Find where the given text appears and provide that cell's center as (x, y) coordinate. 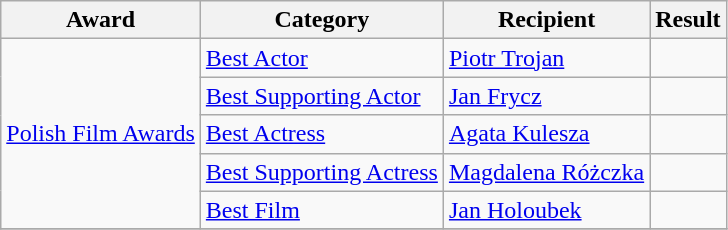
Best Actress (322, 134)
Jan Holoubek (546, 210)
Award (101, 20)
Magdalena Różczka (546, 172)
Agata Kulesza (546, 134)
Piotr Trojan (546, 58)
Best Supporting Actress (322, 172)
Best Film (322, 210)
Best Supporting Actor (322, 96)
Result (688, 20)
Best Actor (322, 58)
Polish Film Awards (101, 134)
Recipient (546, 20)
Category (322, 20)
Jan Frycz (546, 96)
